Find where the given text appears and provide that cell's center as (x, y) coordinate. 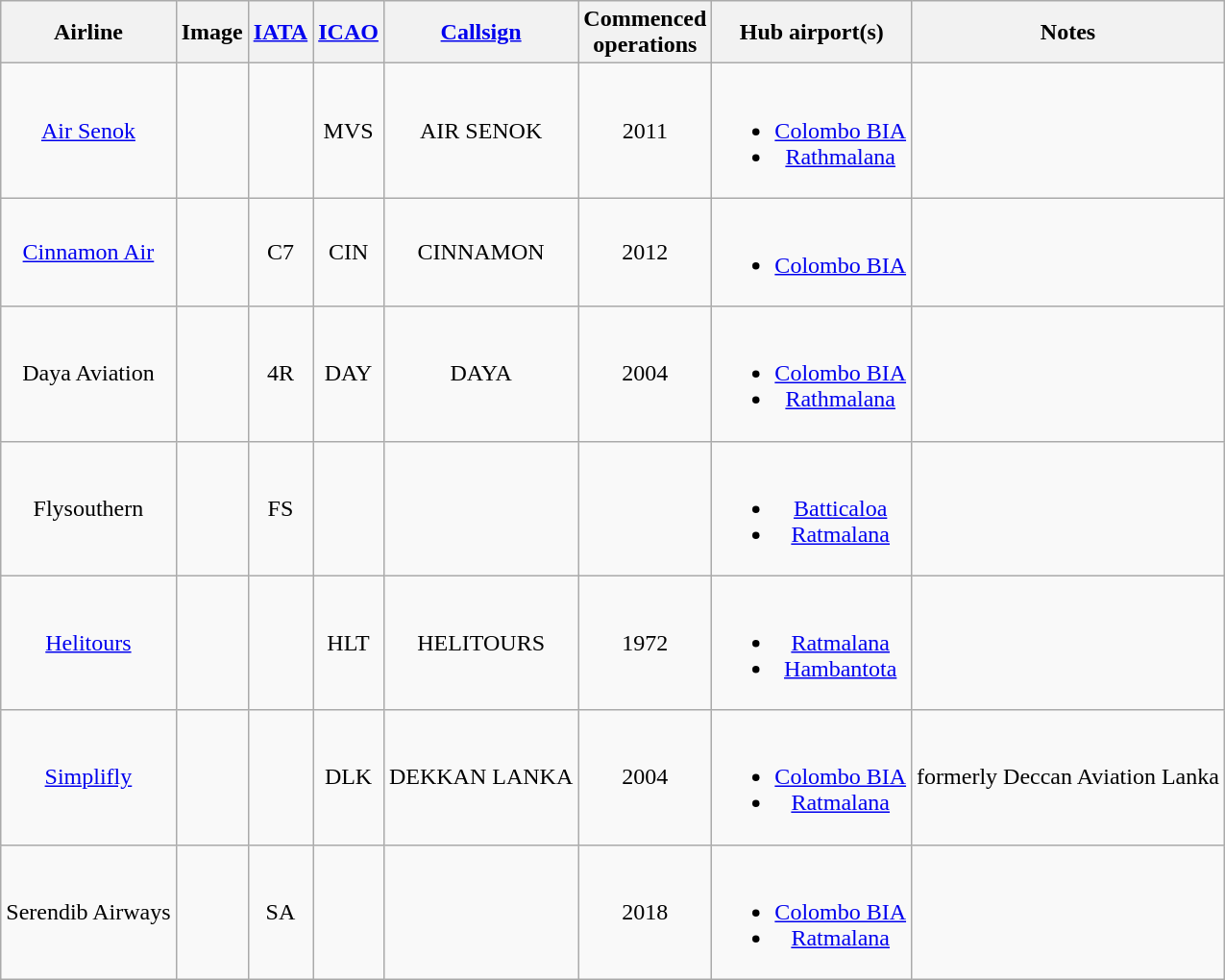
BatticaloaRatmalana (812, 508)
Serendib Airways (88, 912)
Colombo BIA (812, 252)
DLK (349, 777)
2011 (646, 131)
Simplifly (88, 777)
Air Senok (88, 131)
IATA (281, 33)
RatmalanaHambantota (812, 643)
Helitours (88, 643)
C7 (281, 252)
1972 (646, 643)
Cinnamon Air (88, 252)
FS (281, 508)
CINNAMON (480, 252)
Airline (88, 33)
SA (281, 912)
HELITOURS (480, 643)
HLT (349, 643)
Notes (1068, 33)
Image (211, 33)
2012 (646, 252)
formerly Deccan Aviation Lanka (1068, 777)
ICAO (349, 33)
4R (281, 374)
Hub airport(s) (812, 33)
MVS (349, 131)
CIN (349, 252)
2018 (646, 912)
Daya Aviation (88, 374)
AIR SENOK (480, 131)
DAYA (480, 374)
Commencedoperations (646, 33)
DEKKAN LANKA (480, 777)
Flysouthern (88, 508)
DAY (349, 374)
Callsign (480, 33)
